Provide the (x, y) coordinate of the cell's center where the given text is located.  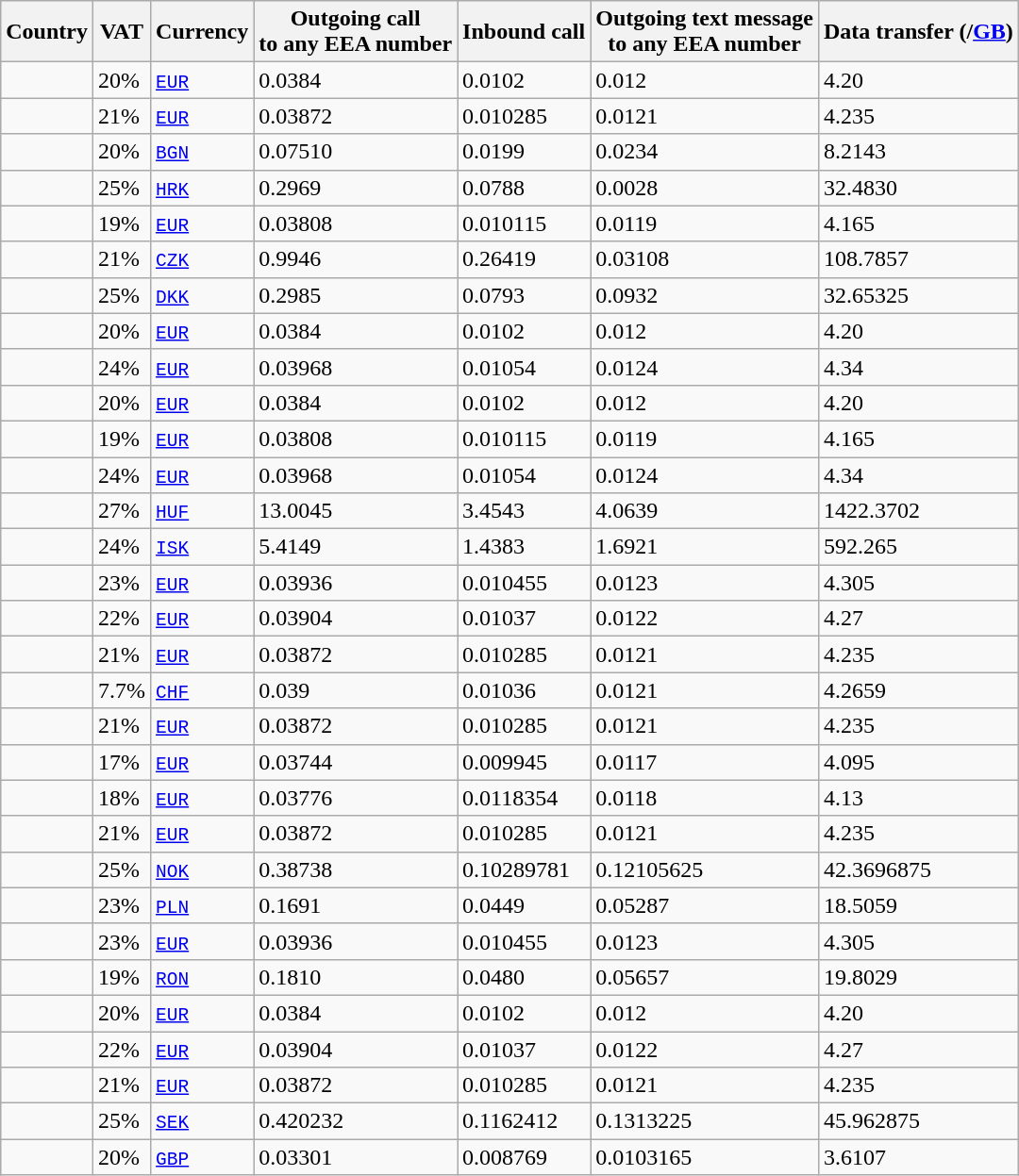
DKK (202, 295)
27% (121, 511)
0.0234 (705, 152)
0.1162412 (525, 1121)
Inbound call (525, 32)
45.962875 (918, 1121)
4.0639 (705, 511)
Data transfer (/GB) (918, 32)
4.095 (918, 762)
0.0480 (525, 977)
0.05657 (705, 977)
0.0118 (705, 798)
Outgoing text messageto any EEA number (705, 32)
CZK (202, 259)
42.3696875 (918, 870)
0.420232 (356, 1121)
4.13 (918, 798)
0.0199 (525, 152)
0.10289781 (525, 870)
VAT (121, 32)
18.5059 (918, 905)
Country (47, 32)
0.0932 (705, 295)
0.0788 (525, 188)
7.7% (121, 690)
1422.3702 (918, 511)
0.0103165 (705, 1157)
0.039 (356, 690)
BGN (202, 152)
GBP (202, 1157)
0.07510 (356, 152)
0.1691 (356, 905)
32.4830 (918, 188)
1.6921 (705, 547)
0.009945 (525, 762)
5.4149 (356, 547)
CHF (202, 690)
0.0793 (525, 295)
SEK (202, 1121)
PLN (202, 905)
0.2969 (356, 188)
0.1313225 (705, 1121)
0.38738 (356, 870)
592.265 (918, 547)
Currency (202, 32)
108.7857 (918, 259)
0.9946 (356, 259)
0.03744 (356, 762)
0.1810 (356, 977)
3.4543 (525, 511)
0.03108 (705, 259)
Outgoing callto any EEA number (356, 32)
0.01036 (525, 690)
0.008769 (525, 1157)
17% (121, 762)
RON (202, 977)
3.6107 (918, 1157)
0.0028 (705, 188)
NOK (202, 870)
0.0118354 (525, 798)
18% (121, 798)
HUF (202, 511)
32.65325 (918, 295)
0.26419 (525, 259)
8.2143 (918, 152)
0.03301 (356, 1157)
1.4383 (525, 547)
19.8029 (918, 977)
0.0117 (705, 762)
0.03776 (356, 798)
0.0449 (525, 905)
13.0045 (356, 511)
ISK (202, 547)
0.2985 (356, 295)
4.2659 (918, 690)
0.12105625 (705, 870)
HRK (202, 188)
0.05287 (705, 905)
